Scan for the cell matching the given text and deliver its [X, Y] coordinate at center. 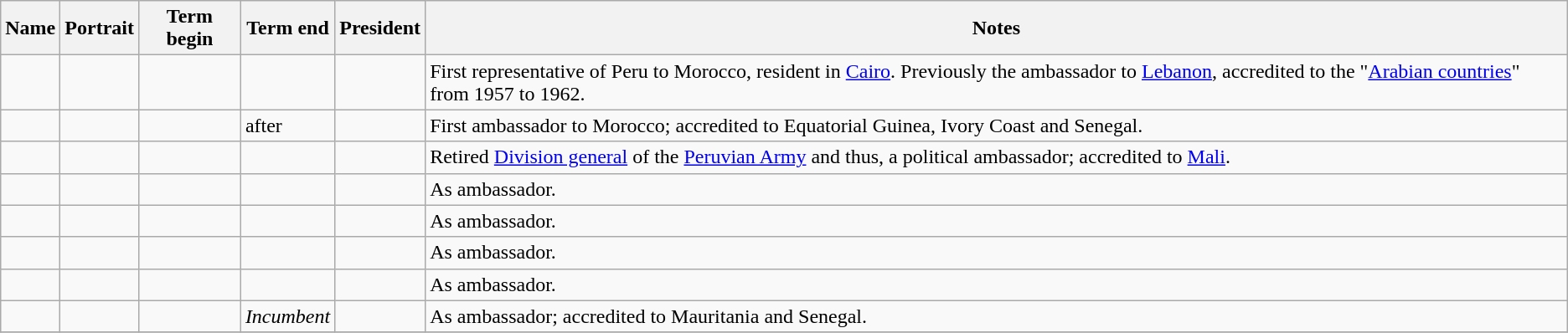
Incumbent [287, 316]
President [380, 28]
after [287, 126]
As ambassador; accredited to Mauritania and Senegal. [997, 316]
Notes [997, 28]
Name [30, 28]
Term end [287, 28]
Term begin [189, 28]
First ambassador to Morocco; accredited to Equatorial Guinea, Ivory Coast and Senegal. [997, 126]
Portrait [100, 28]
Retired Division general of the Peruvian Army and thus, a political ambassador; accredited to Mali. [997, 157]
